Capture the cell that displays the provided text and extract its (X, Y) central coordinate. 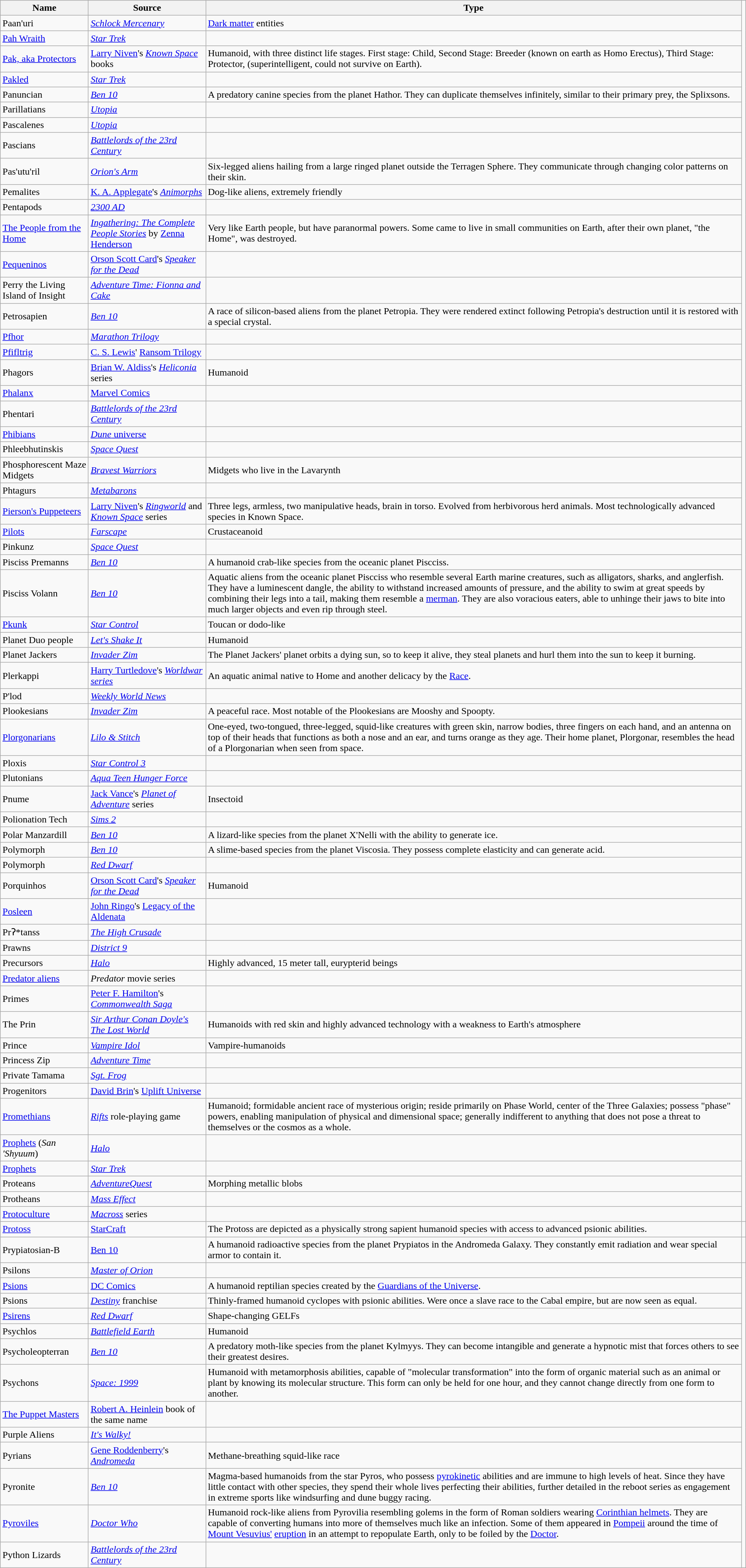
Sims 2 (147, 819)
Bravest Warriors (147, 470)
Rifts role-playing game (147, 1117)
Dog-like aliens, extremely friendly (473, 192)
Sir Arthur Conan Doyle's The Lost World (147, 1025)
The Protoss are depicted as a physically strong sapient humanoid species with access to advanced psionic abilities. (473, 1229)
Gene Roddenberry's Andromeda (147, 1455)
Phosphorescent Maze Midgets (45, 470)
It's Walky! (147, 1435)
Prophets (San 'Shyuum) (45, 1148)
Psirens (45, 1316)
Pfhor (45, 337)
Marvel Comics (147, 393)
Predator aliens (45, 978)
A lizard-like species from the planet X'Nelli with the ability to generate ice. (473, 834)
Sgt. Frog (147, 1076)
A predatory canine species from the planet Hathor. They can duplicate themselves infinitely, similar to their primary prey, the Splixsons. (473, 94)
Purple Aliens (45, 1435)
Prypiatosian-B (45, 1249)
Pequeninos (45, 265)
Predator movie series (147, 978)
Vampire-humanoids (473, 1045)
Battlefield Earth (147, 1331)
Dark matter entities (473, 23)
Humanoids with red skin and highly advanced technology with a weakness to Earth's atmosphere (473, 1025)
Protheans (45, 1199)
A slime-based species from the planet Viscosia. They possess complete elasticity and can generate acid. (473, 850)
Pfifltrig (45, 352)
Thinly-framed humanoid cyclopes with psionic abilities. Were once a slave race to the Cabal empire, but are now seen as equal. (473, 1300)
Metabarons (147, 490)
Proteans (45, 1184)
StarCraft (147, 1229)
Shape-changing GELFs (473, 1316)
Lilo & Stitch (147, 737)
Perry the Living Island of Insight (45, 290)
Pah Wraith (45, 38)
Pemalites (45, 192)
Methane-breathing squid-like race (473, 1455)
Harry Turtledove's Worldwar series (147, 675)
Psycholeopterran (45, 1352)
Doctor Who (147, 1523)
Star Control 3 (147, 763)
Type (473, 8)
The Prin (45, 1025)
Pisciss Volann (45, 593)
Six-legged aliens hailing from a large ringed planet outside the Terragen Sphere. They communicate through changing color patterns on their skin. (473, 171)
Protoculture (45, 1214)
Private Tamama (45, 1076)
Pentapods (45, 207)
Aqua Teen Hunger Force (147, 778)
Larry Niven's Known Space books (147, 59)
Ploxis (45, 763)
Vampire Idol (147, 1045)
K. A. Applegate's Animorphs (147, 192)
Pierson's Puppeteers (45, 511)
Phtagurs (45, 490)
Petrosapien (45, 317)
Destiny franchise (147, 1300)
A humanoid reptilian species created by the Guardians of the Universe. (473, 1285)
Mass Effect (147, 1199)
Polar Manzardill (45, 834)
Pinkunz (45, 547)
Ingathering: The Complete People Stories by Zenna Henderson (147, 233)
Master of Orion (147, 1270)
John Ringo's Legacy of the Aldenata (147, 911)
Robert A. Heinlein book of the same name (147, 1415)
An aquatic animal native to Home and another delicacy by the Race. (473, 675)
Toucan or dodo-like (473, 625)
Pilots (45, 531)
Pyrians (45, 1455)
Phagors (45, 372)
Crustaceanoid (473, 531)
Paan'uri (45, 23)
Phleebhutinskis (45, 449)
Plookesians (45, 711)
Posleen (45, 911)
Pyroviles (45, 1523)
Promethians (45, 1117)
District 9 (147, 948)
Princess Zip (45, 1060)
Orion's Arm (147, 171)
Psychons (45, 1383)
Prʔ*tanss (45, 933)
Dune universe (147, 434)
Let's Shake It (147, 640)
Highly advanced, 15 meter tall, eurypterid beings (473, 963)
Pas'utu'ril (45, 171)
Marathon Trilogy (147, 337)
Parillatians (45, 110)
Adventure Time: Fionna and Cake (147, 290)
Midgets who live in the Lavarynth (473, 470)
Progenitors (45, 1091)
Weekly World News (147, 696)
The Puppet Masters (45, 1415)
Polionation Tech (45, 819)
Panuncian (45, 94)
Adventure Time (147, 1060)
A humanoid crab-like species from the oceanic planet Piscciss. (473, 562)
Pakled (45, 79)
AdventureQuest (147, 1184)
Pnume (45, 799)
Pyronite (45, 1487)
Space: 1999 (147, 1383)
The People from the Home (45, 233)
The Planet Jackers' planet orbits a dying sun, so to keep it alive, they steal planets and hurl them into the sun to keep it burning. (473, 655)
Source (147, 8)
Jack Vance's Planet of Adventure series (147, 799)
Prince (45, 1045)
Phentari (45, 414)
Python Lizards (45, 1555)
The High Crusade (147, 933)
Macross series (147, 1214)
Pascalenes (45, 125)
Protoss (45, 1229)
A peaceful race. Most notable of the Plookesians are Mooshy and Spoopty. (473, 711)
2300 AD (147, 207)
Precursors (45, 963)
Primes (45, 998)
Prawns (45, 948)
Plerkappi (45, 675)
Name (45, 8)
Brian W. Aldiss's Heliconia series (147, 372)
Schlock Mercenary (147, 23)
Plutonians (45, 778)
Pascians (45, 145)
Psychlos (45, 1331)
David Brin's Uplift Universe (147, 1091)
Morphing metallic blobs (473, 1184)
Star Control (147, 625)
Pkunk (45, 625)
Phalanx (45, 393)
P'lod (45, 696)
Insectoid (473, 799)
Peter F. Hamilton's Commonwealth Saga (147, 998)
Psilons (45, 1270)
Phibians (45, 434)
Pisciss Premanns (45, 562)
Plorgonarians (45, 737)
Planet Duo people (45, 640)
Larry Niven's Ringworld and Known Space series (147, 511)
Porquinhos (45, 885)
DC Comics (147, 1285)
Planet Jackers (45, 655)
Prophets (45, 1169)
Farscape (147, 531)
Pak, aka Protectors (45, 59)
C. S. Lewis' Ransom Trilogy (147, 352)
